From the cell containing the given text, extract its center point as (X, Y) coordinate. 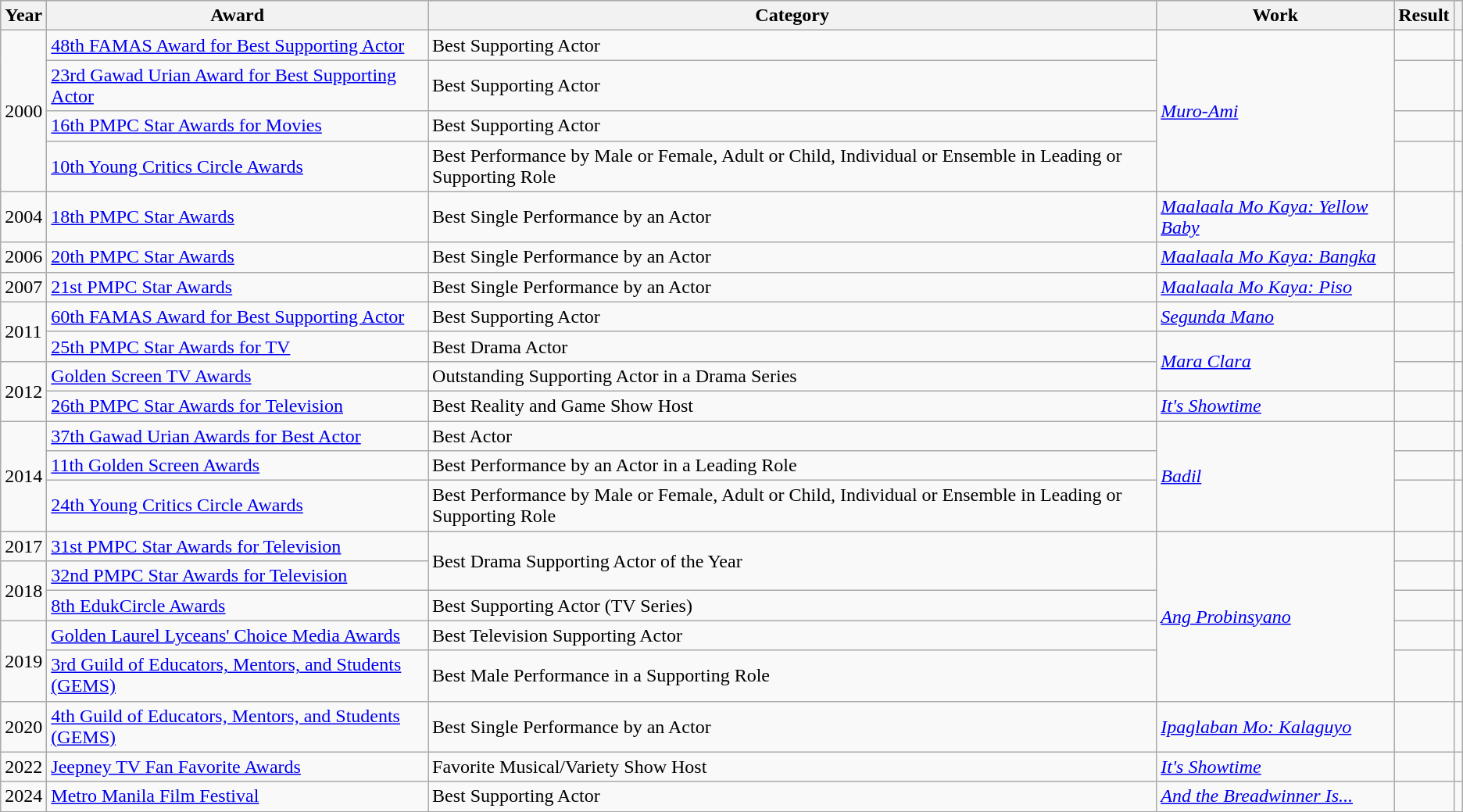
Best Television Supporting Actor (792, 635)
2014 (23, 475)
Muro-Ami (1275, 111)
Ang Probinsyano (1275, 616)
And the Breadwinner Is... (1275, 796)
Best Actor (792, 435)
Maalaala Mo Kaya: Yellow Baby (1275, 217)
24th Young Critics Circle Awards (238, 506)
Best Supporting Actor (TV Series) (792, 606)
3rd Guild of Educators, Mentors, and Students (GEMS) (238, 675)
26th PMPC Star Awards for Television (238, 406)
2019 (23, 661)
Maalaala Mo Kaya: Bangka (1275, 257)
2007 (23, 287)
8th EdukCircle Awards (238, 606)
Maalaala Mo Kaya: Piso (1275, 287)
Outstanding Supporting Actor in a Drama Series (792, 376)
16th PMPC Star Awards for Movies (238, 126)
Golden Laurel Lyceans' Choice Media Awards (238, 635)
31st PMPC Star Awards for Television (238, 546)
Category (792, 16)
2000 (23, 111)
2011 (23, 331)
2012 (23, 391)
2017 (23, 546)
48th FAMAS Award for Best Supporting Actor (238, 45)
2022 (23, 767)
Best Reality and Game Show Host (792, 406)
Badil (1275, 475)
4th Guild of Educators, Mentors, and Students (GEMS) (238, 727)
Best Drama Supporting Actor of the Year (792, 561)
18th PMPC Star Awards (238, 217)
60th FAMAS Award for Best Supporting Actor (238, 317)
21st PMPC Star Awards (238, 287)
Favorite Musical/Variety Show Host (792, 767)
2018 (23, 591)
11th Golden Screen Awards (238, 466)
Ipaglaban Mo: Kalaguyo (1275, 727)
32nd PMPC Star Awards for Television (238, 576)
2006 (23, 257)
37th Gawad Urian Awards for Best Actor (238, 435)
10th Young Critics Circle Awards (238, 166)
Best Performance by an Actor in a Leading Role (792, 466)
Best Drama Actor (792, 346)
Result (1424, 16)
2020 (23, 727)
Golden Screen TV Awards (238, 376)
Best Male Performance in a Supporting Role (792, 675)
Segunda Mano (1275, 317)
2024 (23, 796)
25th PMPC Star Awards for TV (238, 346)
20th PMPC Star Awards (238, 257)
Metro Manila Film Festival (238, 796)
Mara Clara (1275, 361)
Award (238, 16)
23rd Gawad Urian Award for Best Supporting Actor (238, 86)
Year (23, 16)
Jeepney TV Fan Favorite Awards (238, 767)
Work (1275, 16)
2004 (23, 217)
